Find where the given text appears and provide that cell's center as (x, y) coordinate. 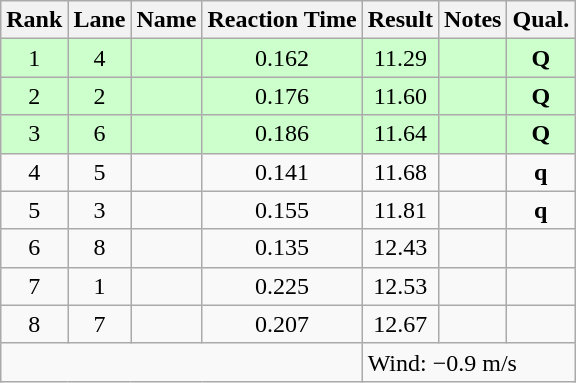
12.67 (400, 324)
12.53 (400, 286)
0.207 (282, 324)
11.68 (400, 172)
Qual. (541, 20)
Reaction Time (282, 20)
0.155 (282, 210)
0.176 (282, 96)
12.43 (400, 248)
Name (166, 20)
11.64 (400, 134)
Result (400, 20)
0.135 (282, 248)
11.60 (400, 96)
0.141 (282, 172)
Rank (34, 20)
0.162 (282, 58)
Lane (100, 20)
Wind: −0.9 m/s (468, 362)
11.29 (400, 58)
0.186 (282, 134)
11.81 (400, 210)
Notes (473, 20)
0.225 (282, 286)
